Detect which cell encompasses the target text, then output its (x, y) center coordinate. 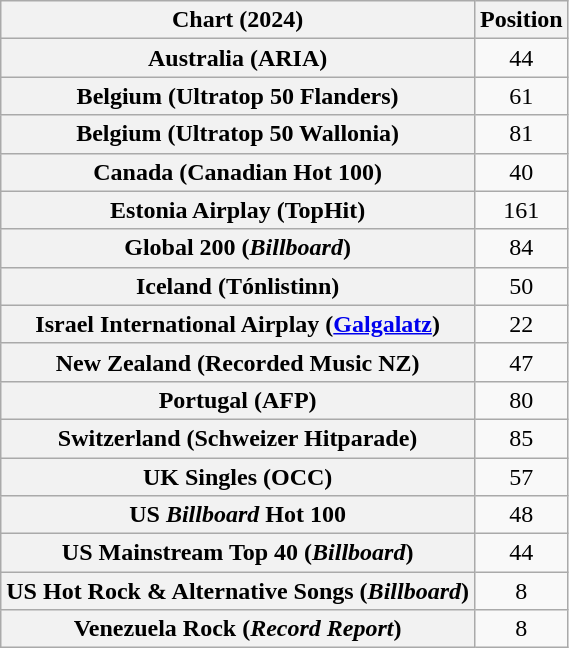
161 (521, 210)
Venezuela Rock (Record Report) (238, 629)
80 (521, 400)
61 (521, 96)
Iceland (Tónlistinn) (238, 286)
Canada (Canadian Hot 100) (238, 172)
81 (521, 134)
US Hot Rock & Alternative Songs (Billboard) (238, 591)
New Zealand (Recorded Music NZ) (238, 362)
Global 200 (Billboard) (238, 248)
57 (521, 477)
Position (521, 20)
UK Singles (OCC) (238, 477)
84 (521, 248)
85 (521, 438)
22 (521, 324)
Belgium (Ultratop 50 Flanders) (238, 96)
Belgium (Ultratop 50 Wallonia) (238, 134)
Israel International Airplay (Galgalatz) (238, 324)
47 (521, 362)
Switzerland (Schweizer Hitparade) (238, 438)
Australia (ARIA) (238, 58)
48 (521, 515)
Portugal (AFP) (238, 400)
50 (521, 286)
US Mainstream Top 40 (Billboard) (238, 553)
Chart (2024) (238, 20)
Estonia Airplay (TopHit) (238, 210)
40 (521, 172)
US Billboard Hot 100 (238, 515)
